Provide the (X, Y) coordinate of the cell's center where the given text is located.  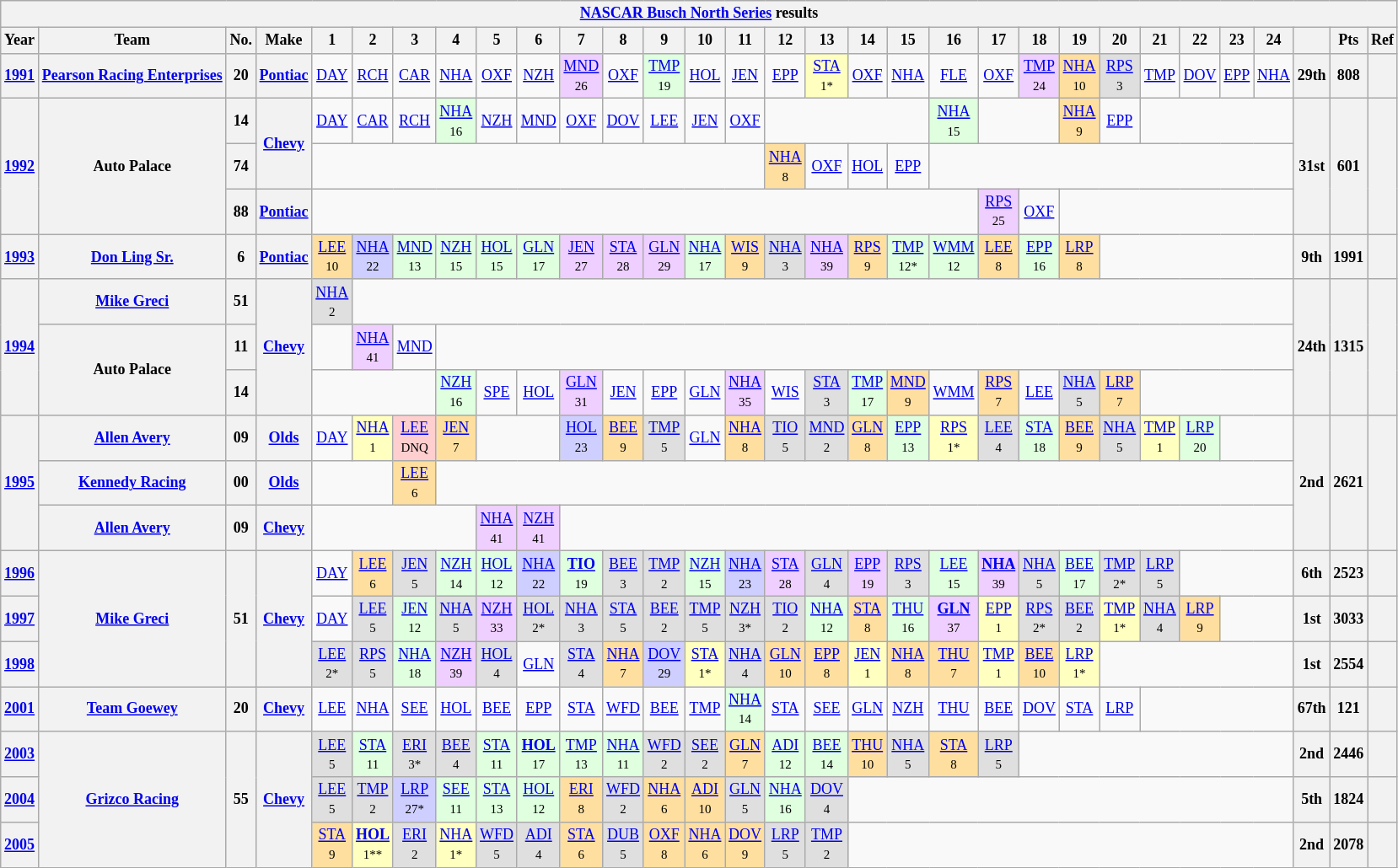
NHA1 (373, 437)
RPS25 (998, 212)
9 (664, 40)
NASCAR Busch North Series results (700, 13)
TMP1* (1120, 619)
STA13 (497, 800)
SPE (497, 393)
NZH16 (456, 393)
WIS9 (745, 257)
2003 (20, 754)
STA6 (582, 845)
55 (241, 799)
Make (283, 40)
BEE17 (1079, 573)
NZH41 (538, 528)
HOL4 (497, 664)
15 (909, 40)
1824 (1349, 800)
RPS9 (868, 257)
STA4 (582, 664)
ERI8 (582, 800)
Grizco Racing (132, 799)
EPP13 (909, 437)
NHA35 (745, 393)
TMP19 (664, 76)
808 (1349, 76)
TIO2 (785, 619)
24th (1312, 347)
TMP12* (909, 257)
LEE2* (332, 664)
TIO19 (582, 573)
Kennedy Racing (132, 483)
NHA23 (745, 573)
SEE11 (456, 800)
1315 (1349, 347)
BEE14 (826, 754)
STA18 (1040, 437)
1995 (20, 482)
5 (497, 40)
EPP8 (826, 664)
NHA7 (624, 664)
HOL1** (373, 845)
LRP20 (1200, 437)
HOL23 (582, 437)
HOL2* (538, 619)
NHA18 (415, 664)
LEE15 (954, 573)
1998 (20, 664)
ERI2 (415, 845)
STA3 (826, 393)
NHA2 (332, 302)
21 (1160, 40)
TIO5 (785, 437)
67th (1312, 709)
GLN17 (538, 257)
WFD5 (497, 845)
23 (1237, 40)
1 (332, 40)
NZH14 (456, 573)
1993 (20, 257)
NZH39 (456, 664)
THU (954, 709)
RPS2* (1040, 619)
NHA9 (1079, 121)
MND13 (415, 257)
BEE4 (456, 754)
29th (1312, 76)
RPS5 (373, 664)
2005 (20, 845)
LEEDNQ (415, 437)
HOL15 (497, 257)
2078 (1349, 845)
NHA14 (745, 709)
2001 (20, 709)
ADI12 (785, 754)
THU10 (868, 754)
MND9 (909, 393)
1992 (20, 167)
31st (1312, 167)
2554 (1349, 664)
LRP1* (1079, 664)
SEE2 (705, 754)
No. (241, 40)
TMP17 (868, 393)
1997 (20, 619)
NZH33 (497, 619)
ADI4 (538, 845)
GLN5 (745, 800)
TMP2* (1120, 573)
GLN10 (785, 664)
DOV9 (745, 845)
3033 (1349, 619)
JEN27 (582, 257)
Year (20, 40)
DOV29 (664, 664)
Pearson Racing Enterprises (132, 76)
WIS (785, 393)
00 (241, 483)
LEE4 (998, 437)
2 (373, 40)
OXF8 (664, 845)
LEE10 (332, 257)
EPP1 (998, 619)
NHA15 (954, 121)
NHA1* (456, 845)
TMP13 (582, 754)
2446 (1349, 754)
LRP (1120, 709)
2004 (20, 800)
GLN7 (745, 754)
STA9 (332, 845)
2621 (1349, 482)
STA5 (624, 619)
1996 (20, 573)
19 (1079, 40)
6th (1312, 573)
JEN12 (415, 619)
GLN31 (582, 393)
GLN8 (868, 437)
WFD (624, 709)
GLN37 (954, 619)
Pts (1349, 40)
NHA12 (826, 619)
22 (1200, 40)
Team (132, 40)
7 (582, 40)
DUB5 (624, 845)
4 (456, 40)
THU7 (954, 664)
FLE (954, 76)
LRP8 (1079, 257)
JEN5 (415, 573)
121 (1349, 709)
JEN1 (868, 664)
Don Ling Sr. (132, 257)
RPS1* (954, 437)
17 (998, 40)
NHA10 (1079, 76)
GLN4 (826, 573)
MND26 (582, 76)
MND2 (826, 437)
JEN7 (456, 437)
BEE3 (624, 573)
RPS7 (998, 393)
EPP16 (1040, 257)
74 (241, 166)
NHA11 (624, 754)
EPP19 (868, 573)
DOV4 (826, 800)
LRP27* (415, 800)
GLN29 (664, 257)
16 (954, 40)
3 (415, 40)
ERI3* (415, 754)
Ref (1383, 40)
10 (705, 40)
Team Goewey (132, 709)
LEE8 (998, 257)
BEE10 (1040, 664)
LRP9 (1200, 619)
2523 (1349, 573)
HOL17 (538, 754)
18 (1040, 40)
12 (785, 40)
13 (826, 40)
NHA17 (705, 257)
THU16 (909, 619)
8 (624, 40)
9th (1312, 257)
TMP24 (1040, 76)
WMM12 (954, 257)
WMM (954, 393)
NZH3* (745, 619)
LRP7 (1120, 393)
601 (1349, 167)
1994 (20, 347)
5th (1312, 800)
ADI10 (705, 800)
88 (241, 212)
24 (1274, 40)
